Find where the given text appears and provide that cell's center as (X, Y) coordinate. 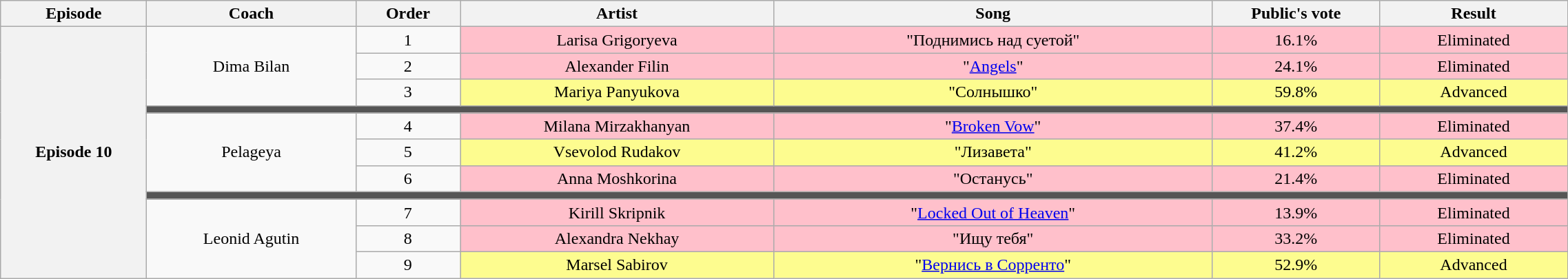
8 (408, 238)
5 (408, 152)
Alexander Filin (618, 66)
Pelageya (251, 152)
Artist (618, 14)
2 (408, 66)
"Вернись в Сорренто" (992, 265)
"Angels" (992, 66)
33.2% (1296, 238)
Milana Mirzakhanyan (618, 126)
1 (408, 40)
"Останусь" (992, 178)
3 (408, 92)
Result (1474, 14)
41.2% (1296, 152)
Marsel Sabirov (618, 265)
9 (408, 265)
59.8% (1296, 92)
Episode 10 (74, 153)
24.1% (1296, 66)
Leonid Agutin (251, 238)
16.1% (1296, 40)
Mariya Panyukova (618, 92)
21.4% (1296, 178)
"Поднимись над суетой" (992, 40)
37.4% (1296, 126)
"Ищу тебя" (992, 238)
4 (408, 126)
Anna Moshkorina (618, 178)
Coach (251, 14)
Episode (74, 14)
Vsevolod Rudakov (618, 152)
Kirill Skripnik (618, 212)
Dima Bilan (251, 66)
Larisa Grigoryeva (618, 40)
Public's vote (1296, 14)
"Locked Out of Heaven" (992, 212)
Order (408, 14)
"Солнышко" (992, 92)
6 (408, 178)
7 (408, 212)
Song (992, 14)
"Broken Vow" (992, 126)
Alexandra Nekhay (618, 238)
13.9% (1296, 212)
52.9% (1296, 265)
"Лизавета" (992, 152)
